Determine the [X, Y] coordinate at the center of the cell enclosing the given text.  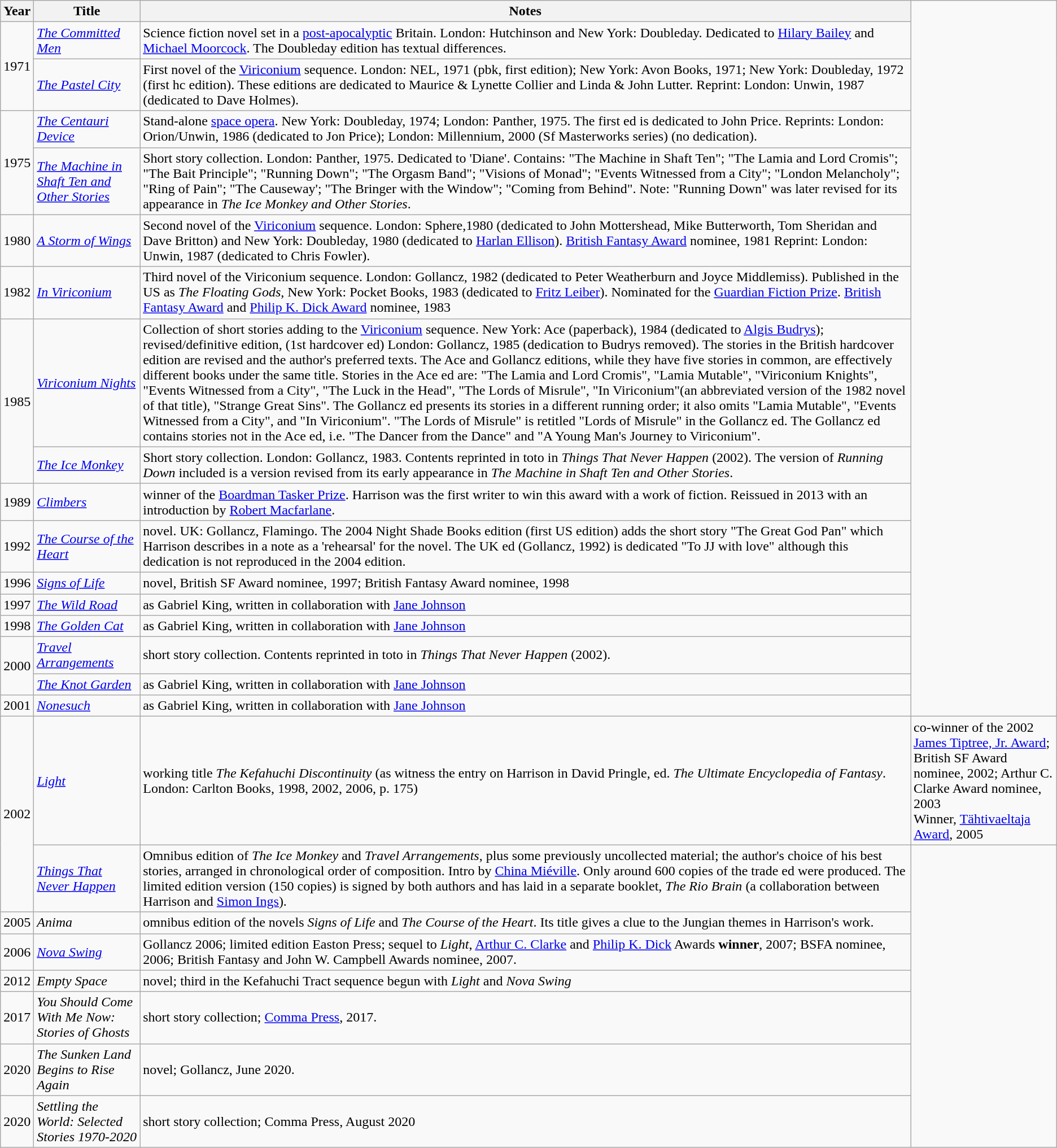
short story collection. Contents reprinted in toto in Things That Never Happen (2002). [525, 655]
Viriconium Nights [87, 383]
2002 [17, 814]
1996 [17, 583]
1998 [17, 626]
short story collection; Comma Press, 2017. [525, 1018]
1985 [17, 401]
short story collection; Comma Press, August 2020 [525, 1121]
2005 [17, 923]
2012 [17, 981]
co-winner of the 2002 James Tiptree, Jr. Award; British SF Award nominee, 2002; Arthur C. Clarke Award nominee, 2003Winner, Tähtivaeltaja Award, 2005 [984, 780]
The Sunken Land Begins to Rise Again [87, 1070]
Title [87, 11]
omnibus edition of the novels Signs of Life and The Course of the Heart. Its title gives a clue to the Jungian themes in Harrison's work. [525, 923]
Signs of Life [87, 583]
1997 [17, 605]
Nova Swing [87, 952]
1980 [17, 241]
1975 [17, 163]
1989 [17, 501]
The Machine in Shaft Ten and Other Stories [87, 181]
The Wild Road [87, 605]
1971 [17, 67]
Things That Never Happen [87, 879]
1982 [17, 293]
Light [87, 780]
2006 [17, 952]
A Storm of Wings [87, 241]
Climbers [87, 501]
novel; Gollancz, June 2020. [525, 1070]
The Committed Men [87, 41]
2017 [17, 1018]
Nonesuch [87, 706]
1992 [17, 546]
Settling the World: Selected Stories 1970-2020 [87, 1121]
Notes [525, 11]
Year [17, 11]
The Course of the Heart [87, 546]
Empty Space [87, 981]
novel; third in the Kefahuchi Tract sequence begun with Light and Nova Swing [525, 981]
The Centauri Device [87, 129]
Travel Arrangements [87, 655]
The Pastel City [87, 85]
In Viriconium [87, 293]
The Golden Cat [87, 626]
You Should Come With Me Now: Stories of Ghosts [87, 1018]
2000 [17, 666]
The Knot Garden [87, 684]
2001 [17, 706]
The Ice Monkey [87, 465]
Anima [87, 923]
novel, British SF Award nominee, 1997; British Fantasy Award nominee, 1998 [525, 583]
